For the text-containing cell, return its midpoint in (X, Y) coordinate format. 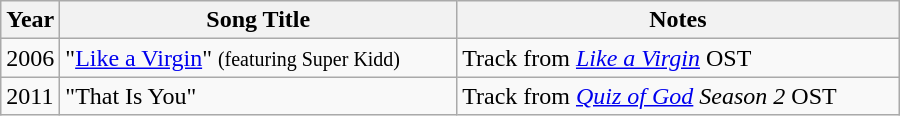
Song Title (258, 20)
"That Is You" (258, 96)
Track from Like a Virgin OST (678, 58)
Notes (678, 20)
Track from Quiz of God Season 2 OST (678, 96)
"Like a Virgin" (featuring Super Kidd) (258, 58)
Year (30, 20)
2011 (30, 96)
2006 (30, 58)
